Detect which cell encompasses the target text, then output its (X, Y) center coordinate. 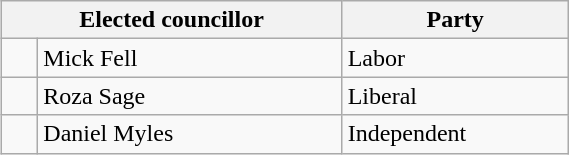
Daniel Myles (190, 134)
Liberal (455, 96)
Independent (455, 134)
Roza Sage (190, 96)
Elected councillor (172, 20)
Party (455, 20)
Mick Fell (190, 58)
Labor (455, 58)
